Extract the [x, y] coordinate from the center of the cell holding the provided text.  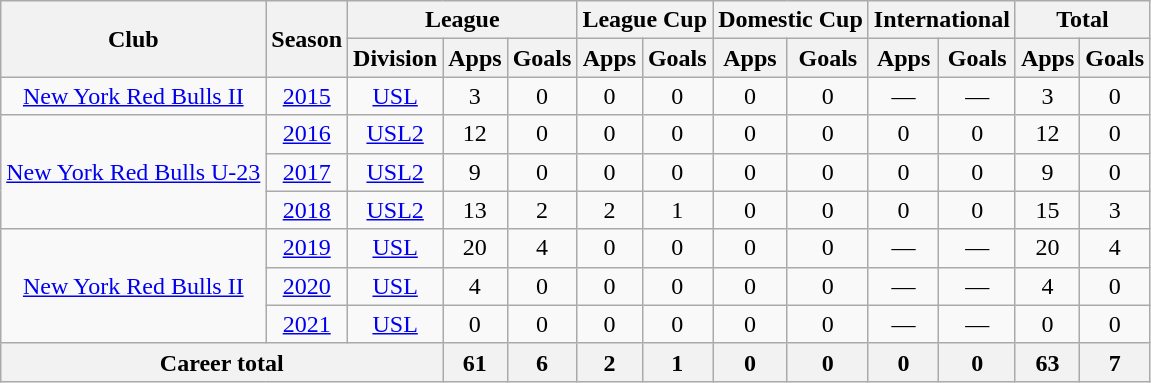
2017 [307, 172]
Division [396, 58]
League [462, 20]
13 [475, 210]
2018 [307, 210]
2015 [307, 96]
2019 [307, 248]
61 [475, 362]
2016 [307, 134]
International [942, 20]
Domestic Cup [791, 20]
Total [1082, 20]
League Cup [645, 20]
Season [307, 39]
2020 [307, 286]
63 [1047, 362]
15 [1047, 210]
Club [134, 39]
2021 [307, 324]
7 [1115, 362]
6 [542, 362]
Career total [222, 362]
New York Red Bulls U-23 [134, 172]
